Determine the (X, Y) coordinate at the center of the cell enclosing the given text.  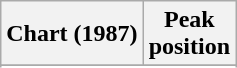
Peakposition (189, 34)
Chart (1987) (72, 34)
